Search for the cell housing the specified text and yield its [x, y] center coordinate. 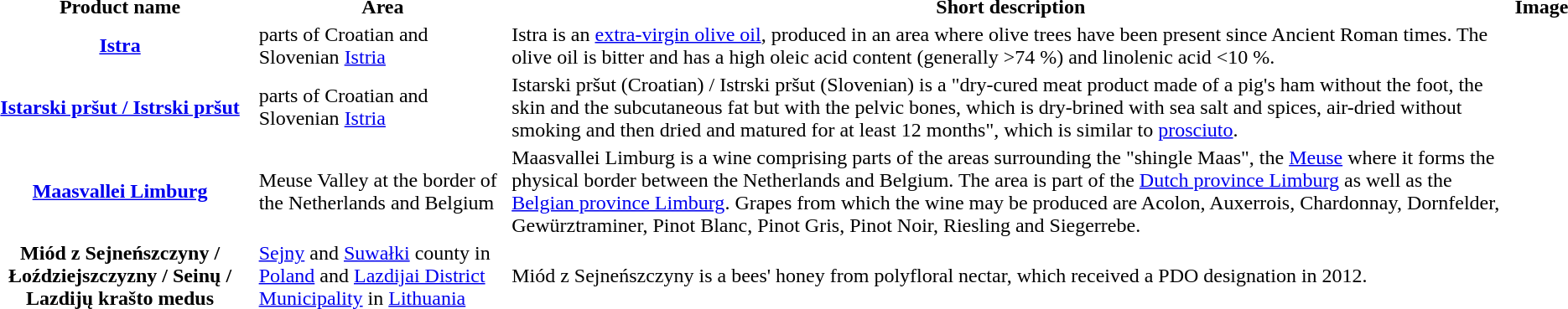
Meuse Valley at the border of the Netherlands and Belgium [382, 191]
